Determine the (x, y) coordinate at the center of the cell enclosing the given text.  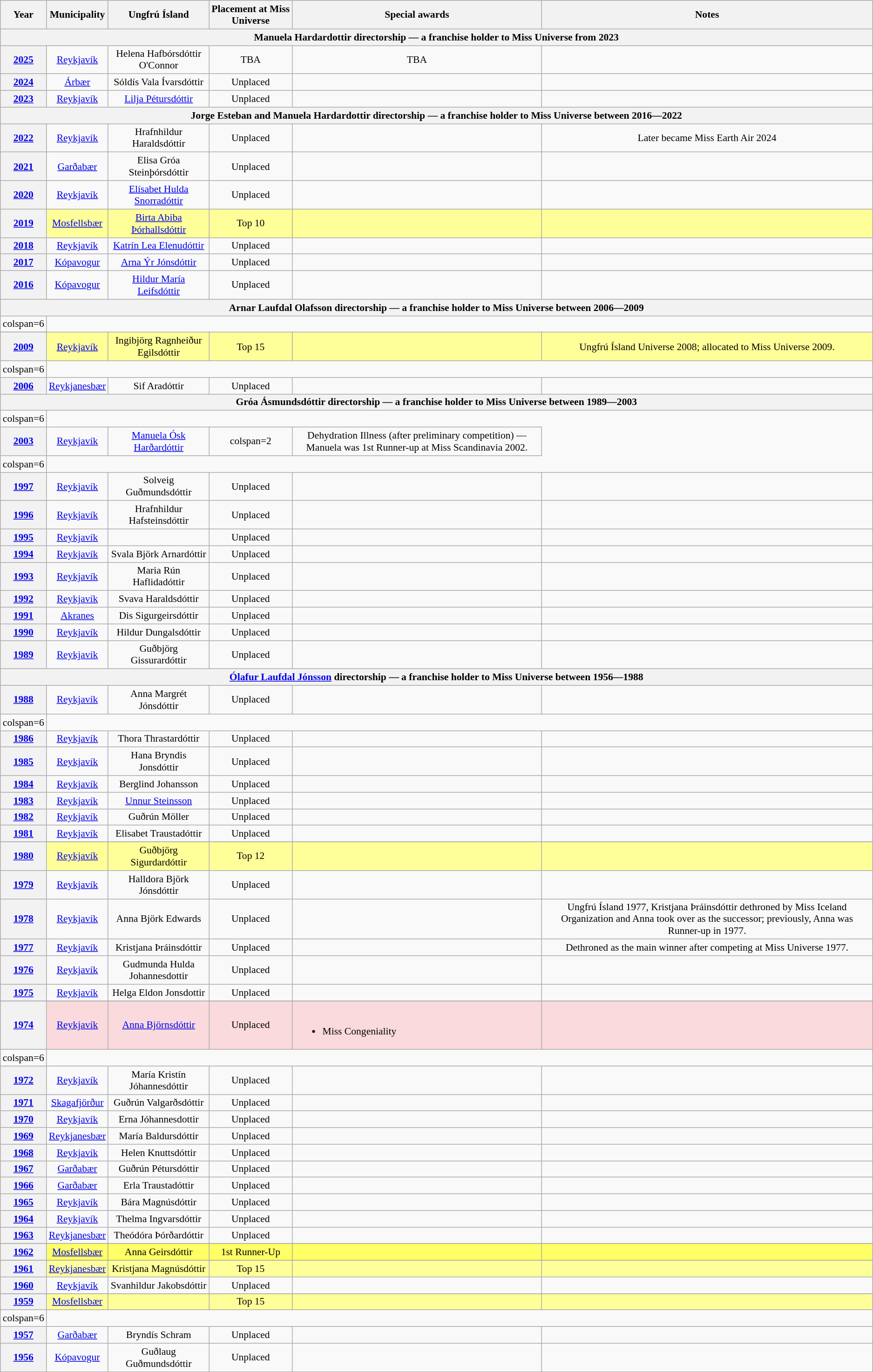
Lilja Pétursdóttir (158, 99)
1988 (23, 700)
Theódóra Þórðardóttir (158, 1236)
2018 (23, 246)
2021 (23, 167)
1974 (23, 1025)
Ingibjörg Ragnheiður Egilsdóttir (158, 346)
1982 (23, 817)
Helga Eldon Jonsdottir (158, 993)
Bára Magnúsdóttir (158, 1203)
colspan=2 (250, 441)
Helena Hafbórsdóttir O'Connor (158, 60)
1981 (23, 834)
Helen Knuttsdóttir (158, 1153)
Berglind Johansson (158, 784)
Árbær (77, 82)
Thelma Ingvarsdóttir (158, 1219)
Erna Jóhannesdottir (158, 1120)
1986 (23, 739)
1970 (23, 1120)
Unnur Steinsson (158, 801)
1980 (23, 857)
1957 (23, 1335)
Elísabet Hulda Snorradóttir (158, 195)
Gudmunda Hulda Johannesdottir (158, 970)
1997 (23, 486)
1963 (23, 1236)
Guðbjörg Gissurardóttir (158, 655)
1985 (23, 762)
1979 (23, 885)
Dehydration Illness (after preliminary competition) — Manuela was 1st Runner-up at Miss Scandinavia 2002. (417, 441)
Miss Congeniality (417, 1025)
Arna Ýr Jónsdóttir (158, 263)
María Kristín Jóhannesdóttir (158, 1080)
1994 (23, 554)
Sóldís Vala Ívarsdóttir (158, 82)
2020 (23, 195)
1st Runner-Up (250, 1252)
1961 (23, 1269)
Elisabet Traustadóttir (158, 834)
1978 (23, 919)
Svava Haraldsdóttir (158, 599)
Guðbjörg Sigurdardóttir (158, 857)
Birta Abiba Þórhallsdóttir (158, 223)
Maria Rún Haflidadóttir (158, 576)
Gróa Ásmundsdóttir directorship — a franchise holder to Miss Universe between 1989―2003 (437, 402)
Ólafur Laufdal Jónsson directorship — a franchise holder to Miss Universe between 1956―1988 (437, 677)
1975 (23, 993)
Thora Thrastardóttir (158, 739)
Ungfrú Ísland (158, 15)
1962 (23, 1252)
1996 (23, 515)
Manuela Hardardottir directorship — a franchise holder to Miss Universe from 2023 (437, 37)
2003 (23, 441)
Jorge Esteban and Manuela Hardardottir directorship — a franchise holder to Miss Universe between 2016―2022 (437, 115)
1983 (23, 801)
Halldora Björk Jónsdóttir (158, 885)
2022 (23, 138)
Hildur Dungalsdóttir (158, 632)
1965 (23, 1203)
Top 10 (250, 223)
Hrafnhildur Hafsteinsdóttir (158, 515)
Hildur María Leifsdóttir (158, 285)
Bryndís Schram (158, 1335)
Katrín Lea Elenudóttir (158, 246)
Skagafjörður (77, 1103)
1976 (23, 970)
Solveig Guðmundsdóttir (158, 486)
2017 (23, 263)
2006 (23, 386)
1959 (23, 1302)
Top 12 (250, 857)
Akranes (77, 616)
Kristjana Þráinsdóttir (158, 948)
Svala Björk Arnardóttir (158, 554)
1956 (23, 1358)
1966 (23, 1186)
1960 (23, 1285)
Dethroned as the main winner after competing at Miss Universe 1977. (707, 948)
1984 (23, 784)
Sif Aradóttir (158, 386)
1968 (23, 1153)
1991 (23, 616)
2025 (23, 60)
Erla Traustadóttir (158, 1186)
María Baldursdóttir (158, 1136)
Kristjana Magnúsdóttir (158, 1269)
Placement at Miss Universe (250, 15)
1990 (23, 632)
Anna Björnsdóttir (158, 1025)
1989 (23, 655)
Anna Björk Edwards (158, 919)
1969 (23, 1136)
Arnar Laufdal Olafsson directorship — a franchise holder to Miss Universe between 2006―2009 (437, 308)
Manuela Ósk Harðardóttir (158, 441)
Dis Sigurgeirsdóttir (158, 616)
Guðlaug Guðmundsdóttir (158, 1358)
Year (23, 15)
Anna Geirsdóttir (158, 1252)
2019 (23, 223)
1967 (23, 1169)
1964 (23, 1219)
1972 (23, 1080)
Hana Bryndis Jonsdóttir (158, 762)
Hrafnhildur Haraldsdóttir (158, 138)
2024 (23, 82)
Anna Margrét Jónsdóttir (158, 700)
Elisa Gróa Steinþórsdóttir (158, 167)
2023 (23, 99)
Municipality (77, 15)
1993 (23, 576)
Guðrún Möller (158, 817)
Svanhildur Jakobsdóttir (158, 1285)
2016 (23, 285)
Later became Miss Earth Air 2024 (707, 138)
1992 (23, 599)
Guðrún Valgarðsdóttir (158, 1103)
1995 (23, 538)
Ungfrú Ísland Universe 2008; allocated to Miss Universe 2009. (707, 346)
Special awards (417, 15)
Notes (707, 15)
Guðrún Pétursdóttir (158, 1169)
2009 (23, 346)
1977 (23, 948)
1971 (23, 1103)
